For the text-containing cell, return its midpoint in (X, Y) coordinate format. 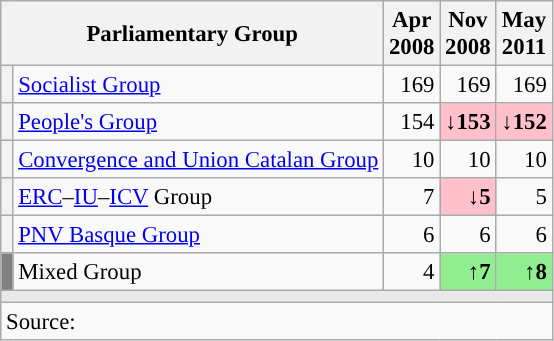
Socialist Group (198, 85)
Apr2008 (412, 34)
Mixed Group (198, 273)
ERC–IU–ICV Group (198, 197)
↓5 (468, 197)
7 (412, 197)
Nov2008 (468, 34)
PNV Basque Group (198, 235)
Parliamentary Group (192, 34)
↑7 (468, 273)
154 (412, 122)
Convergence and Union Catalan Group (198, 160)
4 (412, 273)
↓153 (468, 122)
↑8 (524, 273)
5 (524, 197)
↓152 (524, 122)
May2011 (524, 34)
Source: (276, 321)
People's Group (198, 122)
